Determine the (x, y) coordinate at the center of the cell enclosing the given text.  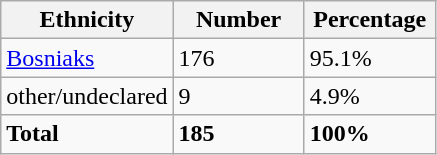
Percentage (370, 20)
95.1% (370, 58)
4.9% (370, 96)
Total (87, 134)
Bosniaks (87, 58)
9 (238, 96)
100% (370, 134)
176 (238, 58)
other/undeclared (87, 96)
Number (238, 20)
Ethnicity (87, 20)
185 (238, 134)
